Provide the (x, y) coordinate of the cell's center where the given text is located.  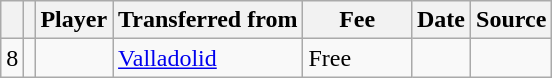
Date (440, 20)
Valladolid (208, 58)
Fee (358, 20)
Transferred from (208, 20)
Free (358, 58)
Source (512, 20)
8 (12, 58)
Player (74, 20)
